For the text-containing cell, return its midpoint in (X, Y) coordinate format. 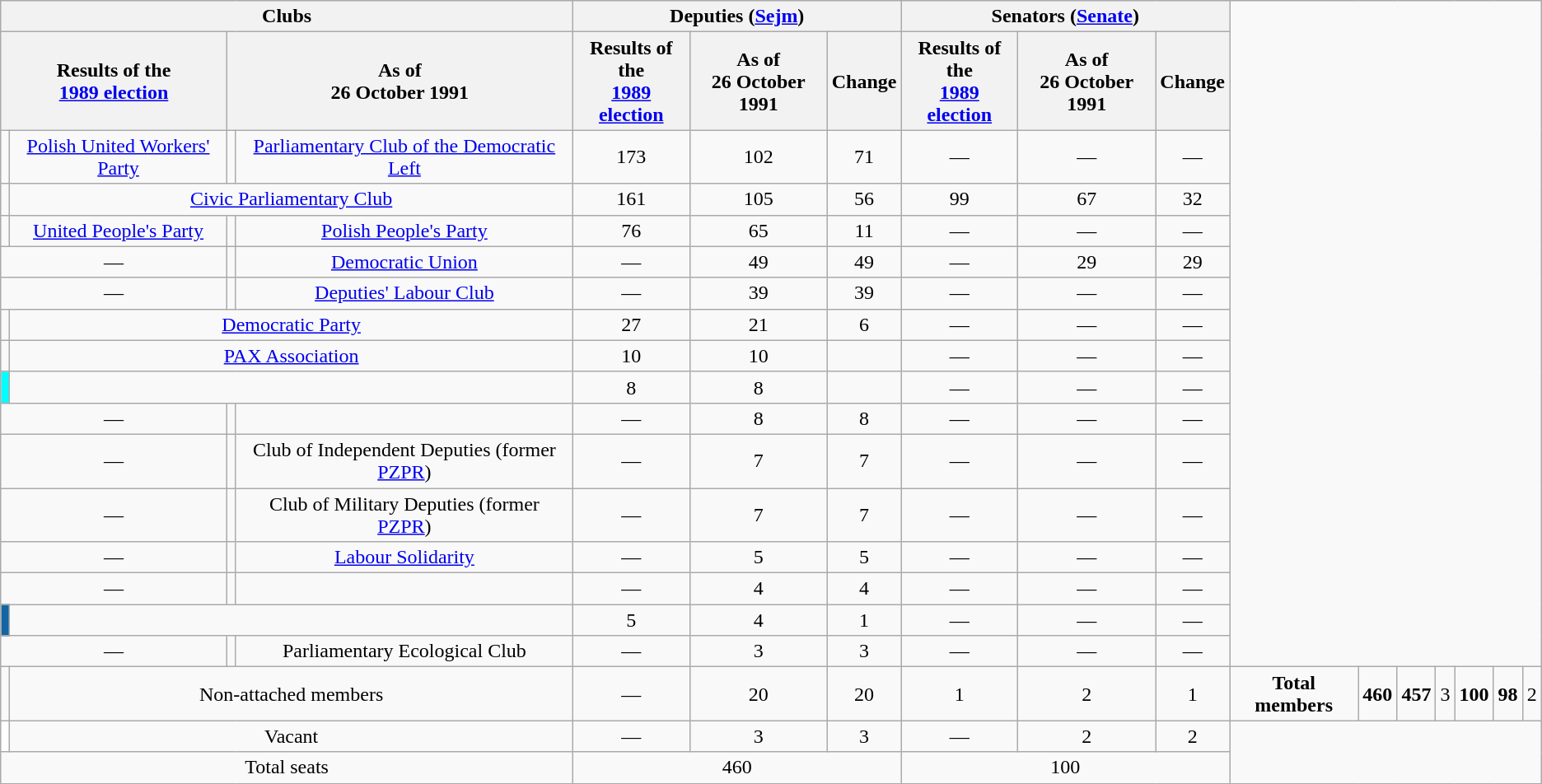
56 (864, 199)
Clubs (287, 16)
Club of Independent Deputies (former PZPR) (404, 461)
Non-attached members (292, 693)
Senators (Senate) (1066, 16)
65 (758, 231)
27 (631, 324)
PAX Association (292, 356)
161 (631, 199)
71 (864, 156)
Polish United Workers' Party (119, 156)
Democratic Union (404, 262)
Total seats (287, 768)
Club of Military Deputies (former PZPR) (404, 514)
United People's Party (119, 231)
32 (1193, 199)
11 (864, 231)
Deputies (Sejm) (736, 16)
457 (1417, 693)
Parliamentary Ecological Club (404, 651)
Democratic Party (292, 324)
Deputies' Labour Club (404, 293)
Total members (1294, 693)
Parliamentary Club of the Democratic Left (404, 156)
76 (631, 231)
6 (864, 324)
Civic Parliamentary Club (292, 199)
173 (631, 156)
21 (758, 324)
99 (960, 199)
105 (758, 199)
Labour Solidarity (404, 558)
Polish People's Party (404, 231)
67 (1087, 199)
Vacant (292, 736)
98 (1507, 693)
102 (758, 156)
